Find where the given text appears and provide that cell's center as [x, y] coordinate. 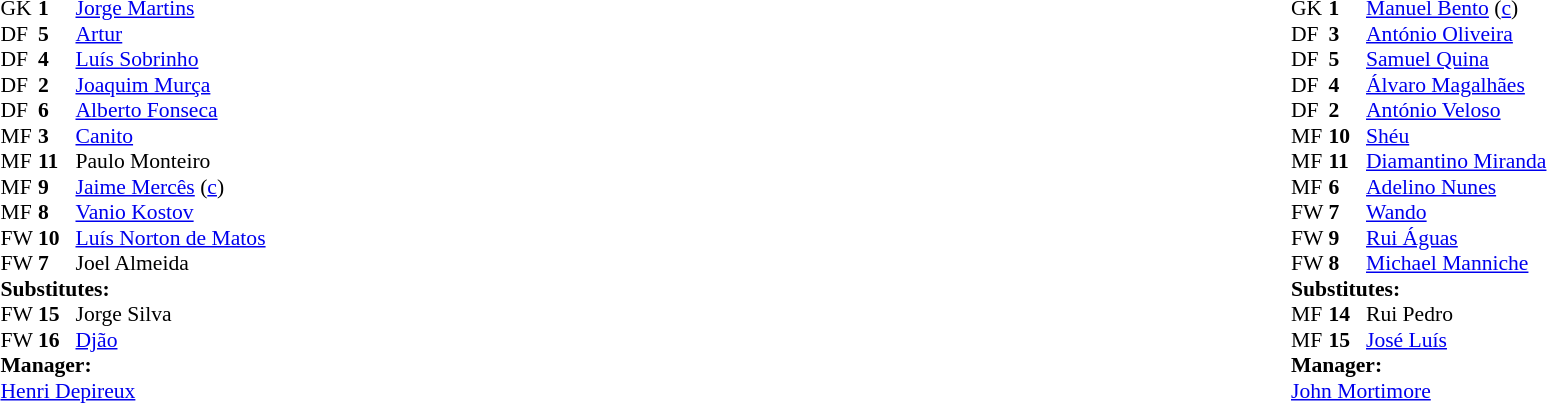
Adelino Nunes [1456, 187]
Artur [171, 34]
Álvaro Magalhães [1456, 85]
Jaime Mercês (c) [171, 187]
16 [57, 340]
Joel Almeida [171, 263]
Rui Águas [1456, 238]
Jorge Silva [171, 315]
António Oliveira [1456, 34]
António Veloso [1456, 111]
Joaquim Murça [171, 85]
Alberto Fonseca [171, 111]
Samuel Quina [1456, 59]
Wando [1456, 213]
José Luís [1456, 340]
Luís Sobrinho [171, 59]
Vanio Kostov [171, 213]
Rui Pedro [1456, 315]
Diamantino Miranda [1456, 161]
Luís Norton de Matos [171, 238]
Shéu [1456, 136]
Djão [171, 340]
Paulo Monteiro [171, 161]
Canito [171, 136]
14 [1348, 315]
Michael Manniche [1456, 263]
